Return the [X, Y] coordinate for the center point of the cell that contains the specified text.  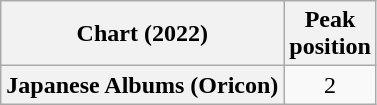
Japanese Albums (Oricon) [142, 85]
2 [330, 85]
Peakposition [330, 34]
Chart (2022) [142, 34]
